Output the [X, Y] coordinate of the center of the cell containing the given text.  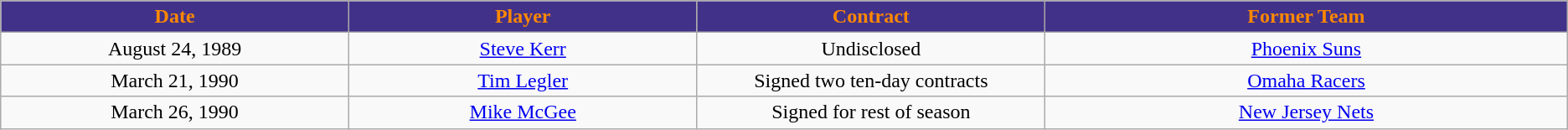
Former Team [1307, 17]
Steve Kerr [523, 49]
Tim Legler [523, 81]
March 26, 1990 [175, 112]
August 24, 1989 [175, 49]
Contract [871, 17]
Signed two ten-day contracts [871, 81]
Omaha Racers [1307, 81]
New Jersey Nets [1307, 112]
Undisclosed [871, 49]
Mike McGee [523, 112]
Phoenix Suns [1307, 49]
Date [175, 17]
March 21, 1990 [175, 81]
Signed for rest of season [871, 112]
Player [523, 17]
